Capture the cell that displays the provided text and extract its (X, Y) central coordinate. 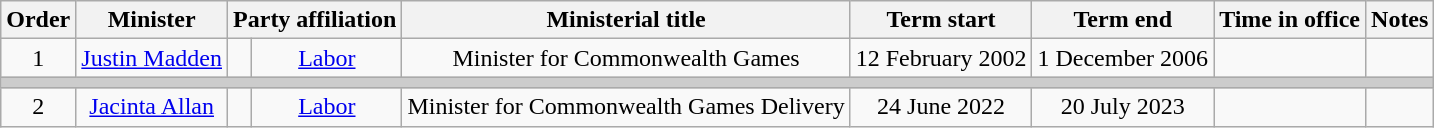
Jacinta Allan (152, 107)
12 February 2002 (941, 58)
Party affiliation (315, 20)
Ministerial title (626, 20)
1 December 2006 (1123, 58)
Term end (1123, 20)
20 July 2023 (1123, 107)
Minister (152, 20)
Minister for Commonwealth Games Delivery (626, 107)
1 (38, 58)
Time in office (1290, 20)
2 (38, 107)
Order (38, 20)
Justin Madden (152, 58)
Term start (941, 20)
24 June 2022 (941, 107)
Notes (1400, 20)
Minister for Commonwealth Games (626, 58)
